Provide the [X, Y] coordinate of the cell's center where the given text is located.  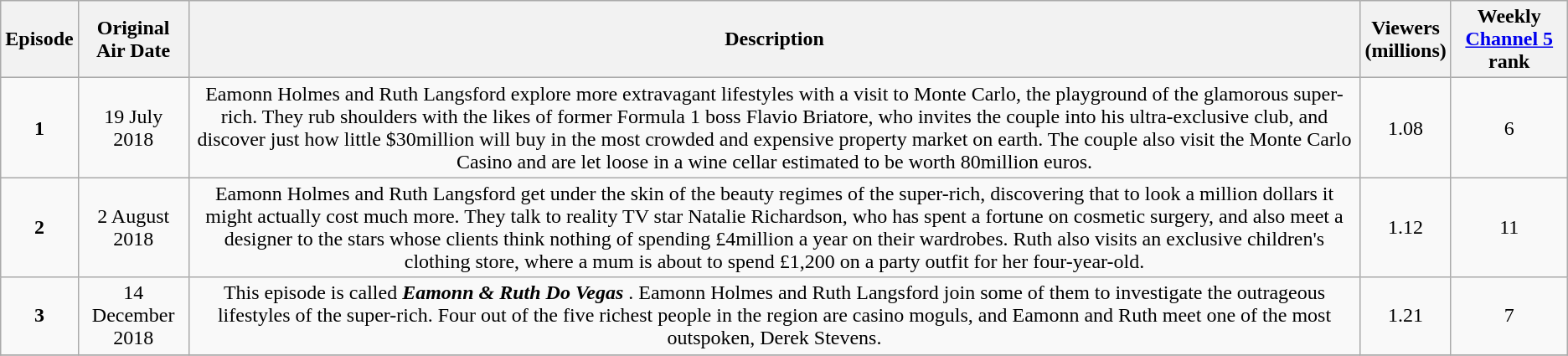
Viewers(millions) [1406, 39]
Episode [39, 39]
Description [774, 39]
7 [1509, 316]
19 July 2018 [133, 127]
1 [39, 127]
2 [39, 228]
1.12 [1406, 228]
2 August 2018 [133, 228]
6 [1509, 127]
14 December 2018 [133, 316]
1.08 [1406, 127]
11 [1509, 228]
1.21 [1406, 316]
Original Air Date [133, 39]
Weekly Channel 5 rank [1509, 39]
3 [39, 316]
